Return the (x, y) coordinate for the center point of the cell that contains the specified text.  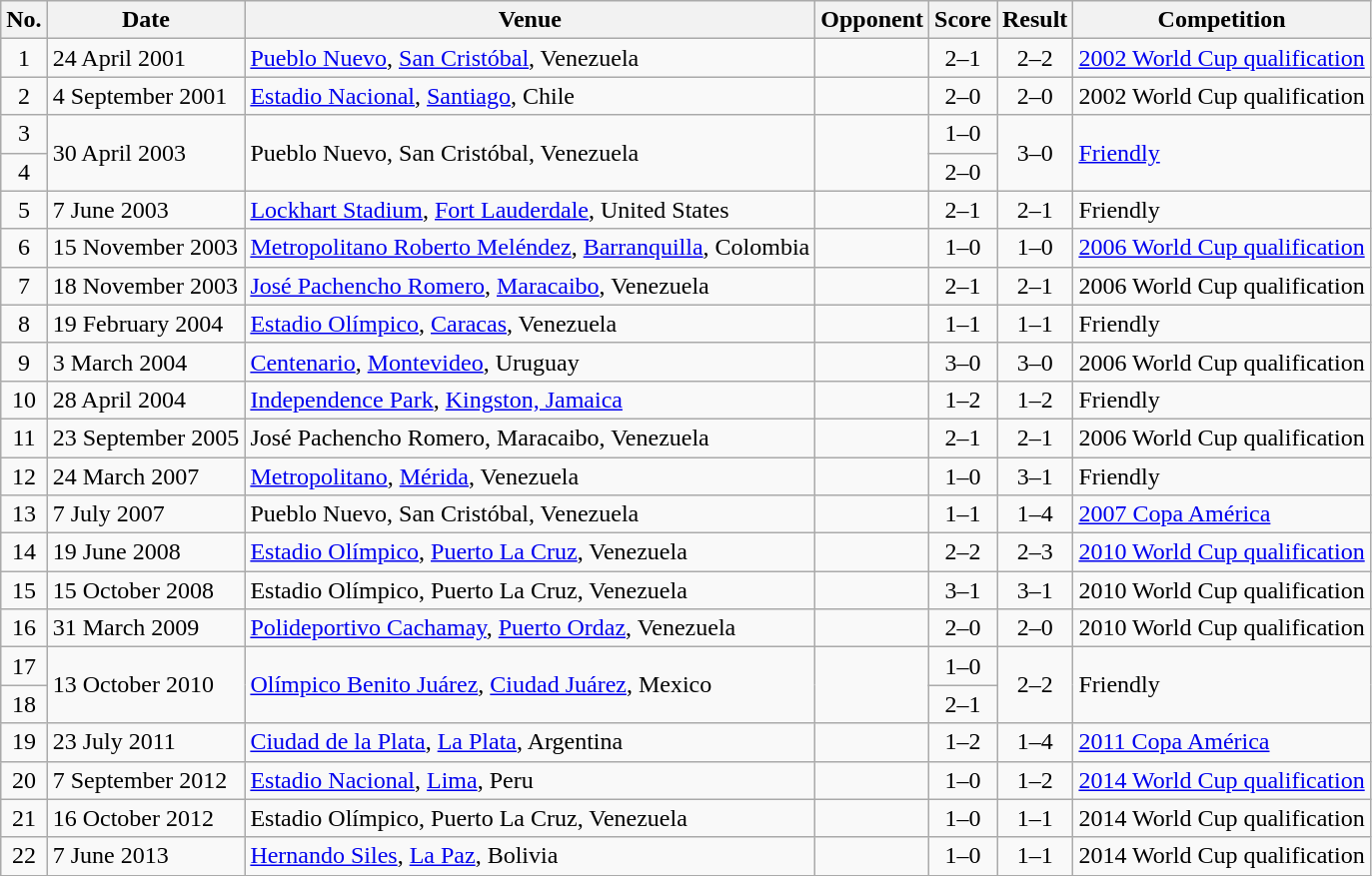
19 June 2008 (146, 552)
11 (24, 438)
5 (24, 210)
Score (963, 20)
Result (1035, 20)
Olímpico Benito Juárez, Ciudad Juárez, Mexico (530, 685)
7 June 2003 (146, 210)
24 March 2007 (146, 476)
24 April 2001 (146, 58)
13 (24, 514)
16 (24, 628)
Independence Park, Kingston, Jamaica (530, 400)
2007 Copa América (1221, 514)
21 (24, 818)
13 October 2010 (146, 685)
9 (24, 362)
4 September 2001 (146, 96)
7 July 2007 (146, 514)
7 (24, 286)
Opponent (872, 20)
Hernando Siles, La Paz, Bolivia (530, 856)
Metropolitano, Mérida, Venezuela (530, 476)
No. (24, 20)
22 (24, 856)
18 November 2003 (146, 286)
Centenario, Montevideo, Uruguay (530, 362)
Metropolitano Roberto Meléndez, Barranquilla, Colombia (530, 248)
1 (24, 58)
2 (24, 96)
Ciudad de la Plata, La Plata, Argentina (530, 742)
Polideportivo Cachamay, Puerto Ordaz, Venezuela (530, 628)
7 September 2012 (146, 780)
28 April 2004 (146, 400)
8 (24, 324)
2011 Copa América (1221, 742)
Lockhart Stadium, Fort Lauderdale, United States (530, 210)
23 July 2011 (146, 742)
14 (24, 552)
30 April 2003 (146, 153)
12 (24, 476)
Estadio Nacional, Lima, Peru (530, 780)
18 (24, 704)
15 (24, 590)
Estadio Nacional, Santiago, Chile (530, 96)
Venue (530, 20)
3 March 2004 (146, 362)
19 February 2004 (146, 324)
6 (24, 248)
Estadio Olímpico, Caracas, Venezuela (530, 324)
3 (24, 134)
2–3 (1035, 552)
31 March 2009 (146, 628)
16 October 2012 (146, 818)
20 (24, 780)
Date (146, 20)
10 (24, 400)
23 September 2005 (146, 438)
17 (24, 666)
Competition (1221, 20)
15 November 2003 (146, 248)
7 June 2013 (146, 856)
19 (24, 742)
15 October 2008 (146, 590)
4 (24, 172)
